Search for the cell housing the specified text and yield its (X, Y) center coordinate. 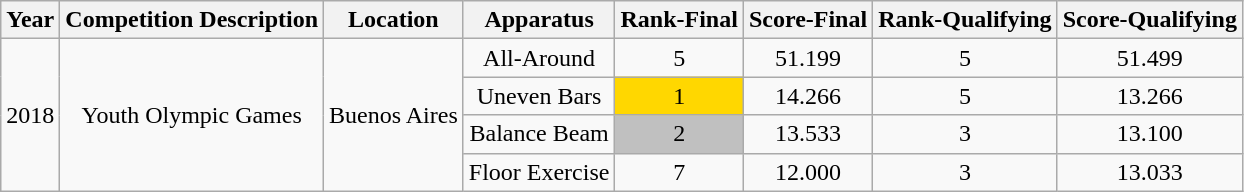
Location (394, 20)
Youth Olympic Games (192, 115)
Rank-Final (679, 20)
7 (679, 172)
Buenos Aires (394, 115)
12.000 (808, 172)
Score-Qualifying (1150, 20)
Rank-Qualifying (965, 20)
All-Around (539, 58)
Competition Description (192, 20)
14.266 (808, 96)
13.033 (1150, 172)
51.199 (808, 58)
1 (679, 96)
Balance Beam (539, 134)
2018 (30, 115)
Uneven Bars (539, 96)
Year (30, 20)
51.499 (1150, 58)
Apparatus (539, 20)
13.533 (808, 134)
13.266 (1150, 96)
Floor Exercise (539, 172)
13.100 (1150, 134)
2 (679, 134)
Score-Final (808, 20)
